Pinpoint the cell where the given text exists, returning its [X, Y] midpoint coordinate. 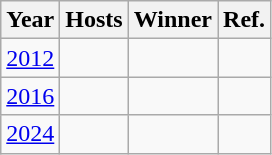
2016 [30, 96]
Ref. [244, 20]
Hosts [94, 20]
Year [30, 20]
Winner [172, 20]
2012 [30, 58]
2024 [30, 134]
